Locate the cell with the specified text and output its (X, Y) center coordinate. 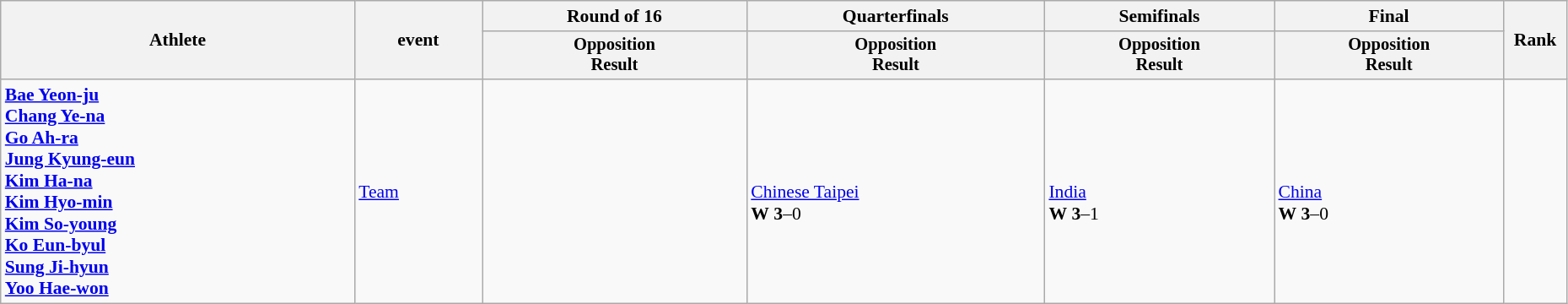
Final (1388, 16)
Rank (1535, 41)
Quarterfinals (896, 16)
Chinese TaipeiW 3–0 (896, 191)
Bae Yeon-juChang Ye-naGo Ah-raJung Kyung-eunKim Ha-naKim Hyo-minKim So-youngKo Eun-byulSung Ji-hyunYoo Hae-won (177, 191)
event (418, 41)
Round of 16 (615, 16)
Semifinals (1159, 16)
Athlete (177, 41)
IndiaW 3–1 (1159, 191)
Team (418, 191)
ChinaW 3–0 (1388, 191)
